Determine the [x, y] coordinate at the center of the cell enclosing the given text.  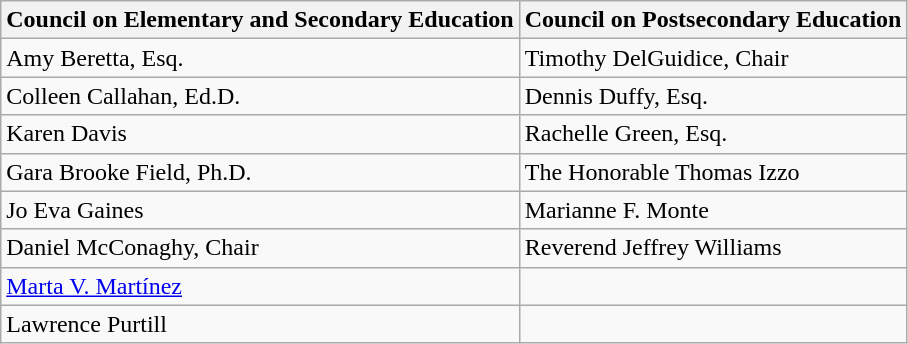
Rachelle Green, Esq. [713, 134]
The Honorable Thomas Izzo [713, 172]
Colleen Callahan, Ed.D. [260, 96]
Jo Eva Gaines [260, 210]
Marta V. Martínez [260, 286]
Reverend Jeffrey Williams [713, 248]
Marianne F. Monte [713, 210]
Council on Postsecondary Education [713, 20]
Gara Brooke Field, Ph.D. [260, 172]
Amy Beretta, Esq. [260, 58]
Daniel McConaghy, Chair [260, 248]
Dennis Duffy, Esq. [713, 96]
Timothy DelGuidice, Chair [713, 58]
Karen Davis [260, 134]
Lawrence Purtill [260, 324]
Council on Elementary and Secondary Education [260, 20]
